Pinpoint the cell where the given text exists, returning its [x, y] midpoint coordinate. 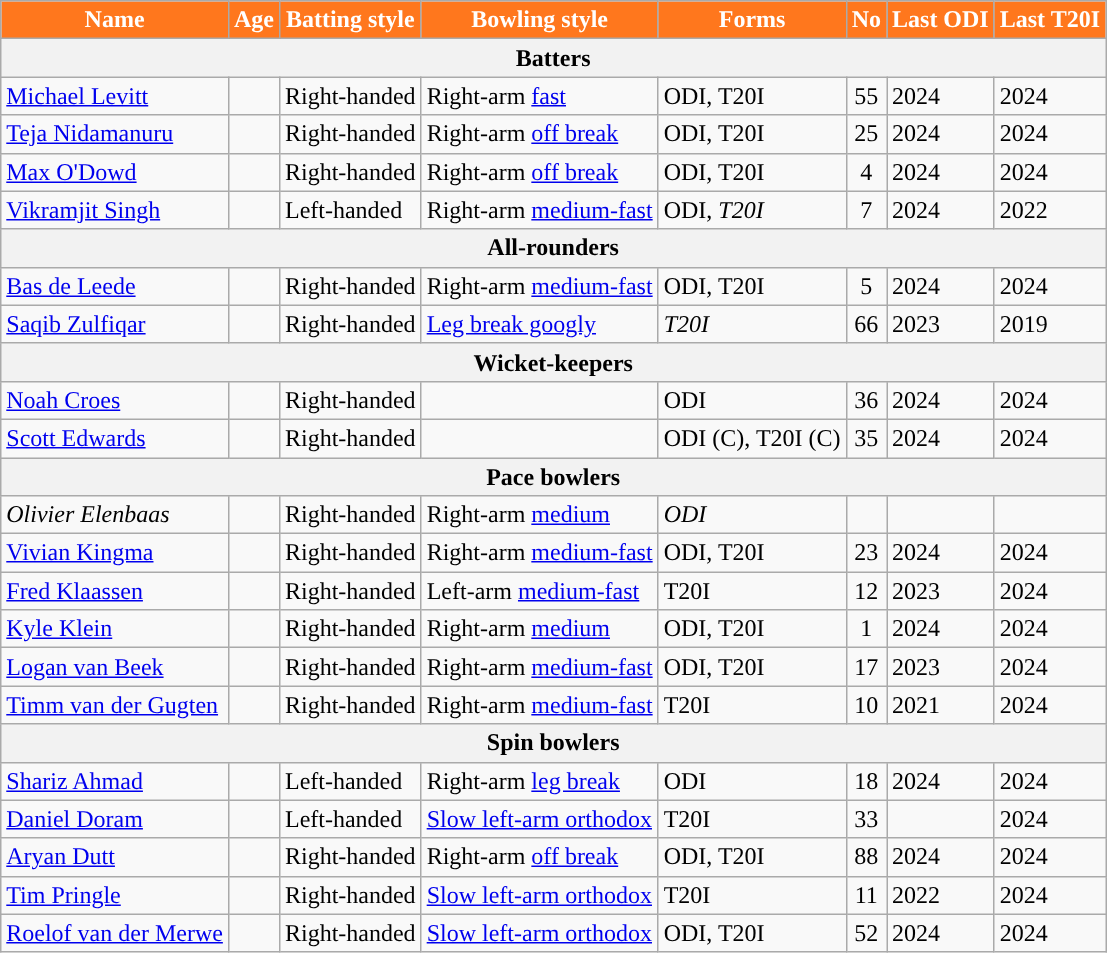
7 [866, 210]
4 [866, 172]
Batting style [350, 20]
Batters [554, 58]
Teja Nidamanuru [115, 134]
2019 [1050, 324]
Left-arm medium-fast [540, 591]
Max O'Dowd [115, 172]
12 [866, 591]
Logan van Beek [115, 667]
Fred Klaassen [115, 591]
Olivier Elenbaas [115, 515]
66 [866, 324]
35 [866, 438]
Kyle Klein [115, 629]
18 [866, 781]
ODI (C), T20I (C) [752, 438]
Spin bowlers [554, 743]
36 [866, 400]
All-rounders [554, 248]
Leg break googly [540, 324]
Daniel Doram [115, 819]
Age [254, 20]
17 [866, 667]
Wicket-keepers [554, 362]
Right-arm leg break [540, 781]
Name [115, 20]
33 [866, 819]
Noah Croes [115, 400]
No [866, 20]
52 [866, 933]
Vivian Kingma [115, 553]
Bas de Leede [115, 286]
Last T20I [1050, 20]
Tim Pringle [115, 895]
2021 [940, 705]
Vikramjit Singh [115, 210]
Right-arm fast [540, 96]
Shariz Ahmad [115, 781]
Saqib Zulfiqar [115, 324]
Timm van der Gugten [115, 705]
Bowling style [540, 20]
10 [866, 705]
88 [866, 857]
1 [866, 629]
11 [866, 895]
Pace bowlers [554, 477]
5 [866, 286]
55 [866, 96]
Last ODI [940, 20]
Michael Levitt [115, 96]
Forms [752, 20]
23 [866, 553]
25 [866, 134]
Scott Edwards [115, 438]
Roelof van der Merwe [115, 933]
Aryan Dutt [115, 857]
